Extract the (x, y) coordinate from the center of the cell holding the provided text.  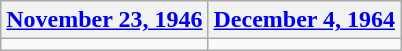
November 23, 1946 (104, 20)
December 4, 1964 (304, 20)
